Scan for the cell matching the given text and deliver its (x, y) coordinate at center. 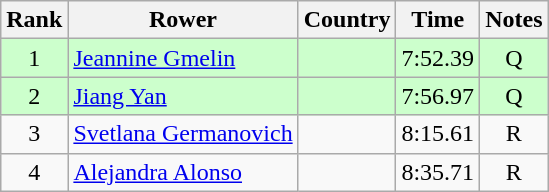
8:35.71 (438, 172)
4 (34, 172)
2 (34, 96)
Rank (34, 20)
Alejandra Alonso (183, 172)
Rower (183, 20)
Time (438, 20)
Jeannine Gmelin (183, 58)
Notes (514, 20)
Jiang Yan (183, 96)
8:15.61 (438, 134)
Country (347, 20)
1 (34, 58)
7:52.39 (438, 58)
7:56.97 (438, 96)
Svetlana Germanovich (183, 134)
3 (34, 134)
